Output the (x, y) coordinate of the center of the cell containing the given text.  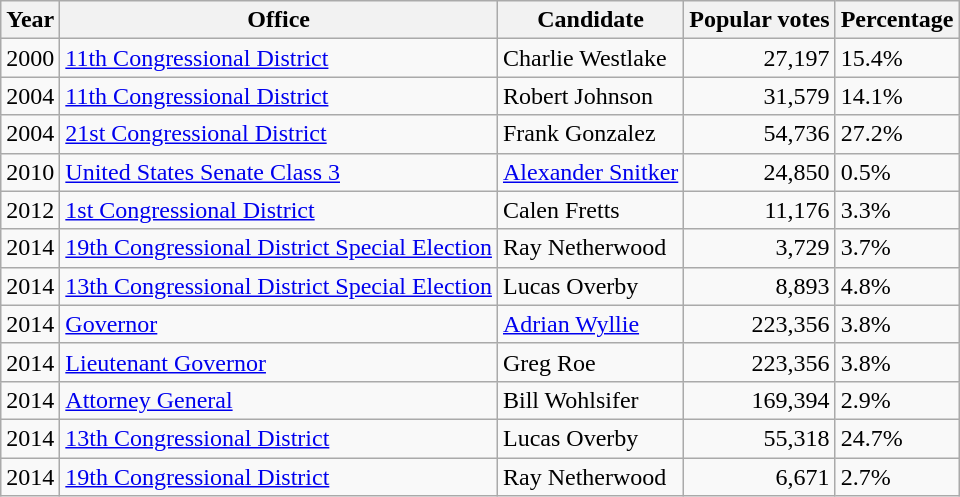
1st Congressional District (279, 210)
Candidate (590, 20)
13th Congressional District Special Election (279, 286)
13th Congressional District (279, 438)
Calen Fretts (590, 210)
15.4% (897, 58)
55,318 (760, 438)
169,394 (760, 400)
4.8% (897, 286)
Frank Gonzalez (590, 134)
Lieutenant Governor (279, 362)
3.3% (897, 210)
2012 (30, 210)
Bill Wohlsifer (590, 400)
Year (30, 20)
0.5% (897, 172)
Percentage (897, 20)
8,893 (760, 286)
Office (279, 20)
21st Congressional District (279, 134)
Attorney General (279, 400)
24,850 (760, 172)
Charlie Westlake (590, 58)
Alexander Snitker (590, 172)
Greg Roe (590, 362)
2010 (30, 172)
2.7% (897, 477)
Governor (279, 324)
54,736 (760, 134)
11,176 (760, 210)
27,197 (760, 58)
27.2% (897, 134)
3,729 (760, 248)
Popular votes (760, 20)
31,579 (760, 96)
Robert Johnson (590, 96)
2000 (30, 58)
14.1% (897, 96)
2.9% (897, 400)
Adrian Wyllie (590, 324)
24.7% (897, 438)
19th Congressional District (279, 477)
6,671 (760, 477)
United States Senate Class 3 (279, 172)
3.7% (897, 248)
19th Congressional District Special Election (279, 248)
